Capture the cell that displays the provided text and extract its (X, Y) central coordinate. 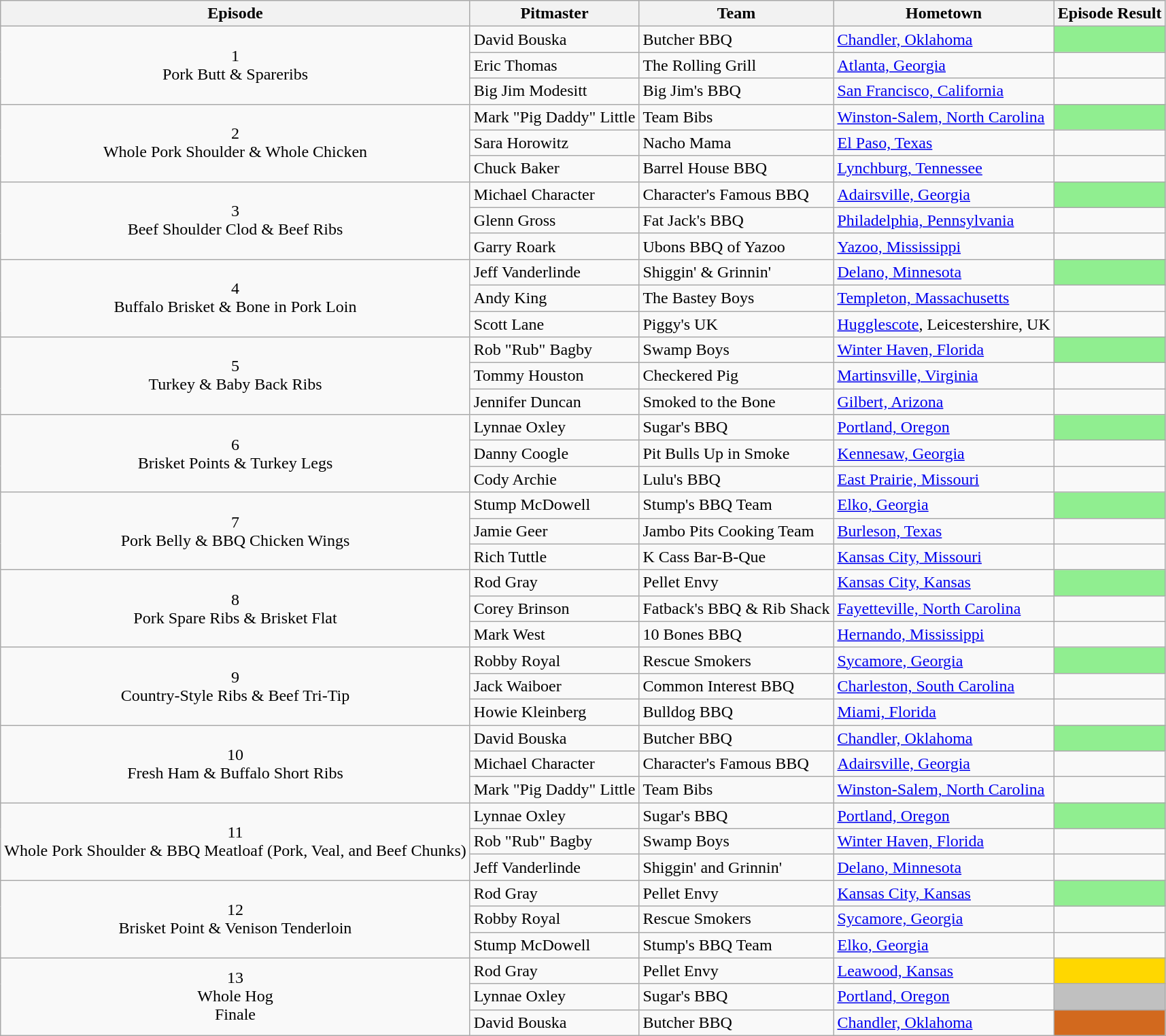
Bulldog BBQ (736, 712)
Common Interest BBQ (736, 686)
Barrel House BBQ (736, 169)
Lulu's BBQ (736, 479)
12Brisket Point & Venison Tenderloin (235, 919)
Eric Thomas (555, 65)
13Whole HogFinale (235, 997)
The Bastey Boys (736, 298)
5Turkey & Baby Back Ribs (235, 376)
Hernando, Mississippi (944, 634)
Sara Horowitz (555, 143)
Miami, Florida (944, 712)
Shiggin' and Grinnin' (736, 867)
1Pork Butt & Spareribs (235, 65)
4Buffalo Brisket & Bone in Pork Loin (235, 298)
8Pork Spare Ribs & Brisket Flat (235, 608)
Philadelphia, Pennsylvania (944, 220)
7Pork Belly & BBQ Chicken Wings (235, 531)
Burleson, Texas (944, 531)
Jennifer Duncan (555, 402)
6Brisket Points & Turkey Legs (235, 453)
Nacho Mama (736, 143)
Jambo Pits Cooking Team (736, 531)
3Beef Shoulder Clod & Beef Ribs (235, 220)
Pitmaster (555, 14)
Kennesaw, Georgia (944, 453)
Rich Tuttle (555, 557)
Hometown (944, 14)
10Fresh Ham & Buffalo Short Ribs (235, 763)
Martinsville, Virginia (944, 376)
11Whole Pork Shoulder & BBQ Meatloaf (Pork, Veal, and Beef Chunks) (235, 842)
El Paso, Texas (944, 143)
Big Jim's BBQ (736, 91)
Cody Archie (555, 479)
Yazoo, Mississippi (944, 246)
Mark West (555, 634)
Episode Result (1110, 14)
Leawood, Kansas (944, 971)
Team (736, 14)
Fatback's BBQ & Rib Shack (736, 608)
Hugglescote, Leicestershire, UK (944, 324)
Fayetteville, North Carolina (944, 608)
Smoked to the Bone (736, 402)
San Francisco, California (944, 91)
The Rolling Grill (736, 65)
Kansas City, Missouri (944, 557)
Templeton, Massachusetts (944, 298)
K Cass Bar-B-Que (736, 557)
Lynchburg, Tennessee (944, 169)
2Whole Pork Shoulder & Whole Chicken (235, 143)
Shiggin' & Grinnin' (736, 272)
Piggy's UK (736, 324)
Andy King (555, 298)
Pit Bulls Up in Smoke (736, 453)
Charleston, South Carolina (944, 686)
Atlanta, Georgia (944, 65)
Glenn Gross (555, 220)
Gilbert, Arizona (944, 402)
East Prairie, Missouri (944, 479)
Fat Jack's BBQ (736, 220)
Jack Waiboer (555, 686)
10 Bones BBQ (736, 634)
Jamie Geer (555, 531)
Scott Lane (555, 324)
Garry Roark (555, 246)
Corey Brinson (555, 608)
Checkered Pig (736, 376)
Big Jim Modesitt (555, 91)
Chuck Baker (555, 169)
Danny Coogle (555, 453)
Episode (235, 14)
Howie Kleinberg (555, 712)
Ubons BBQ of Yazoo (736, 246)
9Country-Style Ribs & Beef Tri-Tip (235, 686)
Tommy Houston (555, 376)
